Extract the [x, y] coordinate from the center of the cell holding the provided text.  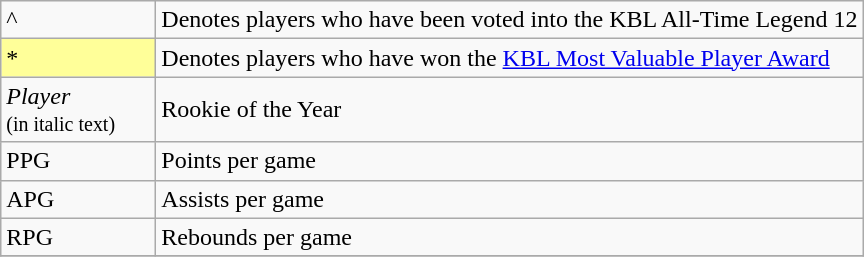
Rookie of the Year [510, 110]
Denotes players who have won the KBL Most Valuable Player Award [510, 58]
RPG [78, 237]
PPG [78, 161]
Denotes players who have been voted into the KBL All-Time Legend 12 [510, 20]
^ [78, 20]
Player(in italic text) [78, 110]
* [78, 58]
Points per game [510, 161]
Rebounds per game [510, 237]
APG [78, 199]
Assists per game [510, 199]
